Scan for the cell matching the given text and deliver its (X, Y) coordinate at center. 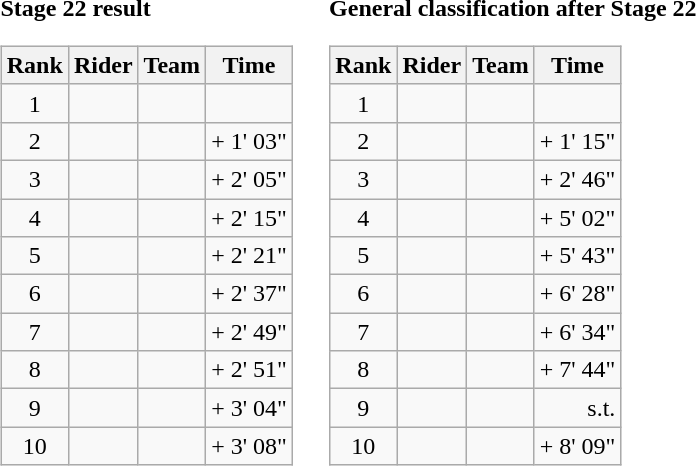
+ 8' 09" (578, 446)
+ 7' 44" (578, 370)
+ 6' 28" (578, 294)
+ 3' 04" (250, 408)
+ 2' 21" (250, 256)
+ 2' 05" (250, 179)
+ 3' 08" (250, 446)
+ 6' 34" (578, 332)
+ 2' 51" (250, 370)
+ 2' 46" (578, 179)
+ 5' 43" (578, 256)
+ 2' 37" (250, 294)
+ 5' 02" (578, 217)
+ 2' 49" (250, 332)
+ 1' 03" (250, 141)
+ 1' 15" (578, 141)
+ 2' 15" (250, 217)
s.t. (578, 408)
